Output the (X, Y) coordinate of the center of the cell containing the given text.  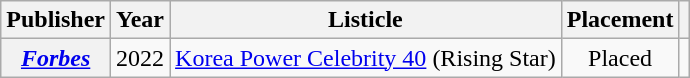
Korea Power Celebrity 40 (Rising Star) (366, 58)
Publisher (56, 20)
2022 (140, 58)
Listicle (366, 20)
Placed (620, 58)
Placement (620, 20)
Forbes (56, 58)
Year (140, 20)
